Capture the cell that displays the provided text and extract its [x, y] central coordinate. 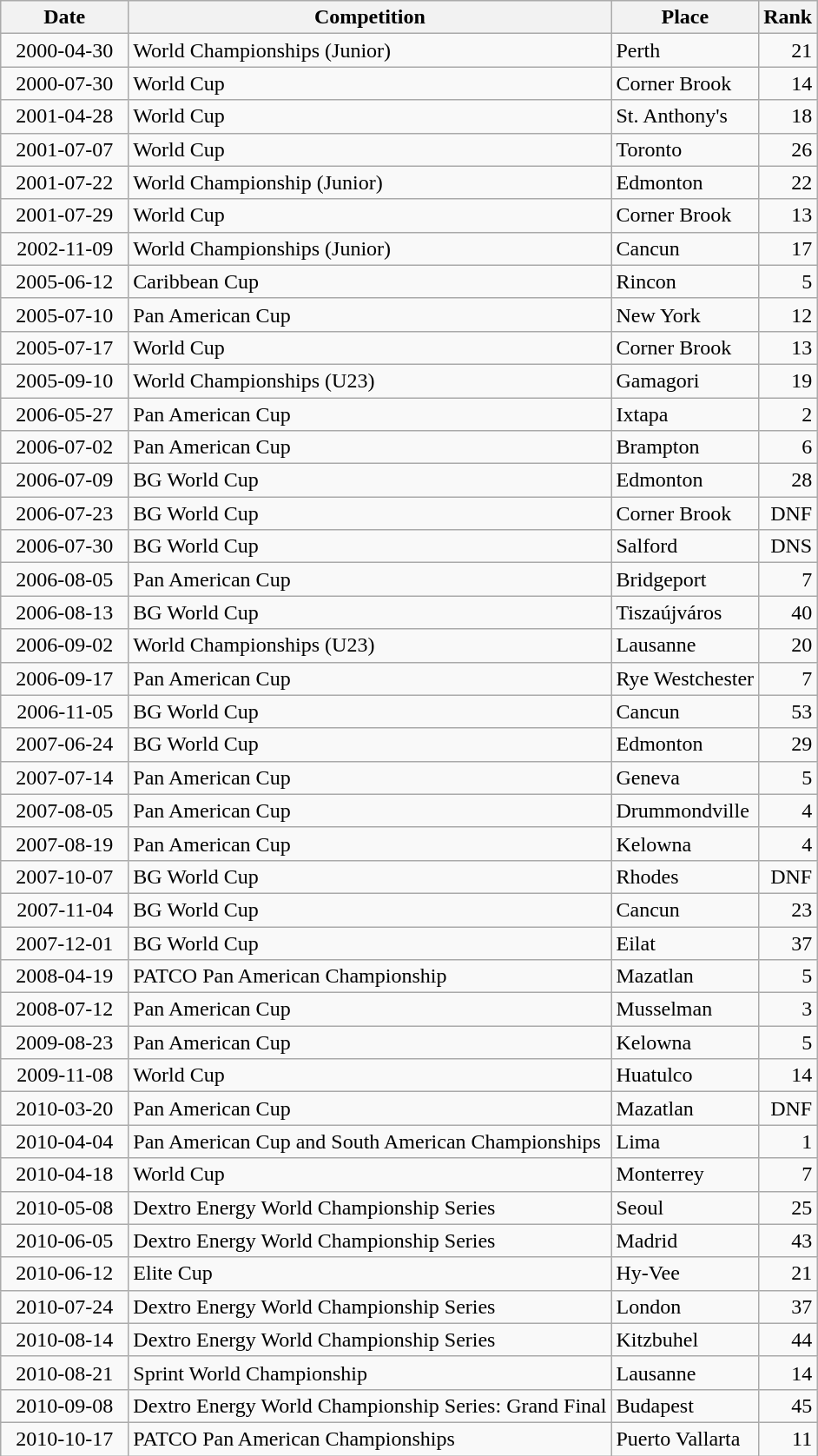
2010-06-12 [64, 1274]
2001-04-28 [64, 116]
World Championship (Junior) [370, 182]
28 [788, 480]
2005-07-17 [64, 347]
Eilat [685, 943]
23 [788, 910]
Rhodes [685, 877]
Tiszaújváros [685, 612]
Kitzbuhel [685, 1340]
18 [788, 116]
DNS [788, 546]
Madrid [685, 1241]
2001-07-29 [64, 215]
2009-08-23 [64, 1042]
Huatulco [685, 1075]
2010-07-24 [64, 1307]
25 [788, 1208]
2010-03-20 [64, 1109]
2006-07-23 [64, 513]
2008-04-19 [64, 976]
Elite Cup [370, 1274]
Place [685, 17]
2009-11-08 [64, 1075]
12 [788, 314]
2006-07-02 [64, 447]
2007-11-04 [64, 910]
2006-08-05 [64, 579]
44 [788, 1340]
2005-07-10 [64, 314]
Rank [788, 17]
Puerto Vallarta [685, 1439]
2002-11-09 [64, 248]
11 [788, 1439]
Toronto [685, 149]
PATCO Pan American Championship [370, 976]
Rincon [685, 281]
22 [788, 182]
2007-08-19 [64, 844]
2010-08-21 [64, 1373]
2000-07-30 [64, 83]
Brampton [685, 447]
Rye Westchester [685, 678]
2007-06-24 [64, 745]
2007-08-05 [64, 811]
Seoul [685, 1208]
2005-06-12 [64, 281]
19 [788, 381]
St. Anthony's [685, 116]
New York [685, 314]
2010-10-17 [64, 1439]
2010-09-08 [64, 1406]
2006-09-17 [64, 678]
2001-07-07 [64, 149]
Competition [370, 17]
2007-12-01 [64, 943]
29 [788, 745]
2008-07-12 [64, 1009]
Hy-Vee [685, 1274]
6 [788, 447]
53 [788, 711]
40 [788, 612]
2006-07-30 [64, 546]
Drummondville [685, 811]
17 [788, 248]
26 [788, 149]
Lima [685, 1142]
2006-07-09 [64, 480]
20 [788, 645]
Geneva [685, 778]
2006-09-02 [64, 645]
Ixtapa [685, 414]
Salford [685, 546]
2006-05-27 [64, 414]
1 [788, 1142]
Date [64, 17]
2006-08-13 [64, 612]
2010-08-14 [64, 1340]
43 [788, 1241]
2 [788, 414]
2001-07-22 [64, 182]
2006-11-05 [64, 711]
2010-04-04 [64, 1142]
Bridgeport [685, 579]
2005-09-10 [64, 381]
2010-04-18 [64, 1175]
Perth [685, 50]
2000-04-30 [64, 50]
3 [788, 1009]
Monterrey [685, 1175]
2007-07-14 [64, 778]
Pan American Cup and South American Championships [370, 1142]
2010-06-05 [64, 1241]
2010-05-08 [64, 1208]
Budapest [685, 1406]
PATCO Pan American Championships [370, 1439]
Dextro Energy World Championship Series: Grand Final [370, 1406]
45 [788, 1406]
Sprint World Championship [370, 1373]
Musselman [685, 1009]
London [685, 1307]
2007-10-07 [64, 877]
Gamagori [685, 381]
Caribbean Cup [370, 281]
